Provide the [X, Y] coordinate of the cell's center where the given text is located.  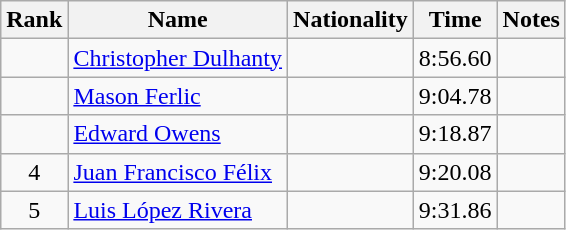
Rank [34, 20]
Name [178, 20]
Christopher Dulhanty [178, 58]
Luis López Rivera [178, 210]
9:20.08 [455, 172]
Edward Owens [178, 134]
9:18.87 [455, 134]
Nationality [351, 20]
9:31.86 [455, 210]
8:56.60 [455, 58]
Notes [531, 20]
5 [34, 210]
Time [455, 20]
Mason Ferlic [178, 96]
4 [34, 172]
9:04.78 [455, 96]
Juan Francisco Félix [178, 172]
